Output the (x, y) coordinate of the center of the cell containing the given text.  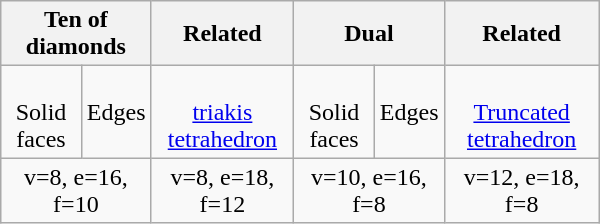
v=8, e=16, f=10 (76, 190)
v=8, e=18, f=12 (222, 190)
v=12, e=18, f=8 (522, 190)
v=10, e=16, f=8 (369, 190)
Truncated tetrahedron (522, 112)
Dual (369, 34)
triakis tetrahedron (222, 112)
Ten of diamonds (76, 34)
